Capture the cell that displays the provided text and extract its [X, Y] central coordinate. 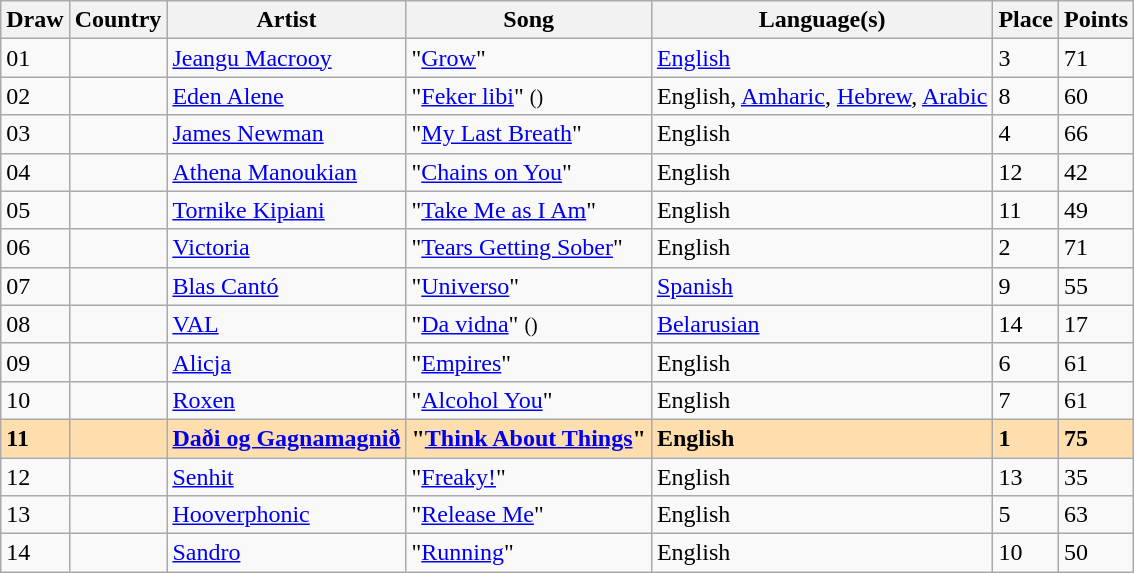
5 [1026, 515]
Tornike Kipiani [286, 210]
06 [35, 248]
42 [1096, 172]
05 [35, 210]
Points [1096, 20]
66 [1096, 134]
17 [1096, 324]
60 [1096, 96]
03 [35, 134]
"Take Me as I Am" [528, 210]
08 [35, 324]
07 [35, 286]
Jeangu Macrooy [286, 58]
"My Last Breath" [528, 134]
1 [1026, 438]
Sandro [286, 553]
"Freaky!" [528, 477]
VAL [286, 324]
Language(s) [822, 20]
Senhit [286, 477]
35 [1096, 477]
Blas Cantó [286, 286]
"Release Me" [528, 515]
"Universo" [528, 286]
"Feker libi" () [528, 96]
Country [118, 20]
Song [528, 20]
01 [35, 58]
"Da vidna" () [528, 324]
Roxen [286, 400]
6 [1026, 362]
"Think About Things" [528, 438]
55 [1096, 286]
3 [1026, 58]
Place [1026, 20]
Artist [286, 20]
04 [35, 172]
James Newman [286, 134]
English, Amharic, Hebrew, Arabic [822, 96]
Daði og Gagnamagnið [286, 438]
Spanish [822, 286]
"Running" [528, 553]
2 [1026, 248]
49 [1096, 210]
Hooverphonic [286, 515]
"Chains on You" [528, 172]
Alicja [286, 362]
Belarusian [822, 324]
9 [1026, 286]
Athena Manoukian [286, 172]
"Alcohol You" [528, 400]
7 [1026, 400]
"Grow" [528, 58]
"Empires" [528, 362]
09 [35, 362]
Draw [35, 20]
Eden Alene [286, 96]
02 [35, 96]
"Tears Getting Sober" [528, 248]
4 [1026, 134]
Victoria [286, 248]
8 [1026, 96]
50 [1096, 553]
75 [1096, 438]
63 [1096, 515]
